Detect which cell encompasses the target text, then output its [x, y] center coordinate. 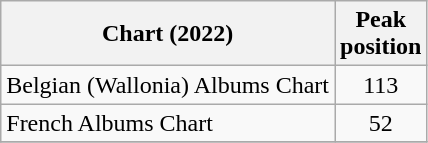
French Albums Chart [168, 123]
Chart (2022) [168, 34]
113 [380, 85]
Belgian (Wallonia) Albums Chart [168, 85]
Peakposition [380, 34]
52 [380, 123]
